For the text-containing cell, return its midpoint in [x, y] coordinate format. 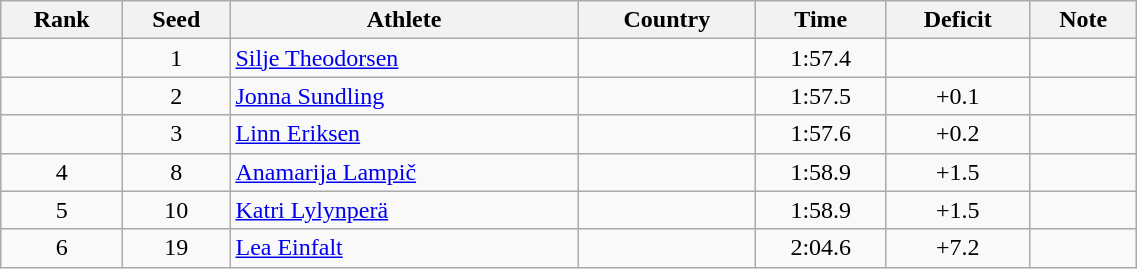
+0.1 [958, 96]
10 [176, 210]
2:04.6 [821, 248]
Country [667, 20]
+7.2 [958, 248]
Silje Theodorsen [404, 58]
Anamarija Lampič [404, 172]
Seed [176, 20]
2 [176, 96]
Linn Eriksen [404, 134]
Deficit [958, 20]
8 [176, 172]
6 [62, 248]
3 [176, 134]
1:57.6 [821, 134]
Athlete [404, 20]
5 [62, 210]
Rank [62, 20]
Note [1084, 20]
1:57.4 [821, 58]
Time [821, 20]
+0.2 [958, 134]
Lea Einfalt [404, 248]
19 [176, 248]
1:57.5 [821, 96]
Katri Lylynperä [404, 210]
4 [62, 172]
Jonna Sundling [404, 96]
1 [176, 58]
